Search for the cell housing the specified text and yield its [X, Y] center coordinate. 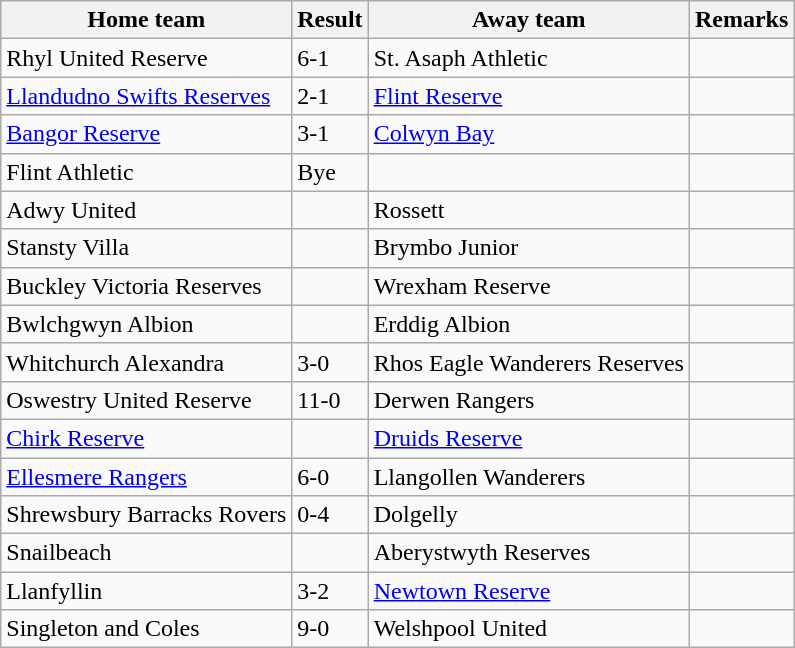
Ellesmere Rangers [146, 477]
3-1 [330, 134]
3-0 [330, 362]
Singleton and Coles [146, 629]
Bwlchgwyn Albion [146, 324]
Llangollen Wanderers [528, 477]
Home team [146, 20]
Flint Athletic [146, 172]
Druids Reserve [528, 438]
2-1 [330, 96]
St. Asaph Athletic [528, 58]
Aberystwyth Reserves [528, 553]
Buckley Victoria Reserves [146, 286]
Adwy United [146, 210]
Erddig Albion [528, 324]
Flint Reserve [528, 96]
Snailbeach [146, 553]
Llanfyllin [146, 591]
Oswestry United Reserve [146, 400]
11-0 [330, 400]
Colwyn Bay [528, 134]
Rhyl United Reserve [146, 58]
Welshpool United [528, 629]
Bye [330, 172]
Brymbo Junior [528, 248]
Shrewsbury Barracks Rovers [146, 515]
6-1 [330, 58]
Whitchurch Alexandra [146, 362]
Wrexham Reserve [528, 286]
9-0 [330, 629]
0-4 [330, 515]
3-2 [330, 591]
Rossett [528, 210]
6-0 [330, 477]
Newtown Reserve [528, 591]
Llandudno Swifts Reserves [146, 96]
Remarks [741, 20]
Away team [528, 20]
Bangor Reserve [146, 134]
Rhos Eagle Wanderers Reserves [528, 362]
Derwen Rangers [528, 400]
Stansty Villa [146, 248]
Chirk Reserve [146, 438]
Result [330, 20]
Dolgelly [528, 515]
